Scan for the cell matching the given text and deliver its [X, Y] coordinate at center. 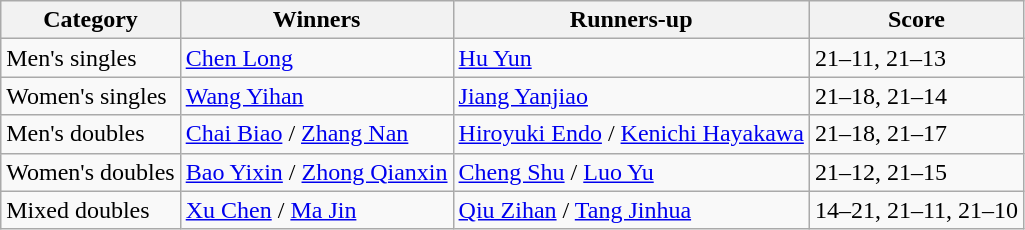
Xu Chen / Ma Jin [316, 210]
Wang Yihan [316, 96]
Cheng Shu / Luo Yu [631, 172]
Score [916, 20]
Men's doubles [90, 134]
Category [90, 20]
Jiang Yanjiao [631, 96]
14–21, 21–11, 21–10 [916, 210]
Chai Biao / Zhang Nan [316, 134]
Runners-up [631, 20]
21–18, 21–14 [916, 96]
Mixed doubles [90, 210]
Men's singles [90, 58]
Qiu Zihan / Tang Jinhua [631, 210]
Hiroyuki Endo / Kenichi Hayakawa [631, 134]
Women's doubles [90, 172]
21–11, 21–13 [916, 58]
Women's singles [90, 96]
Bao Yixin / Zhong Qianxin [316, 172]
21–18, 21–17 [916, 134]
Chen Long [316, 58]
Winners [316, 20]
21–12, 21–15 [916, 172]
Hu Yun [631, 58]
